For the text-containing cell, return its midpoint in [x, y] coordinate format. 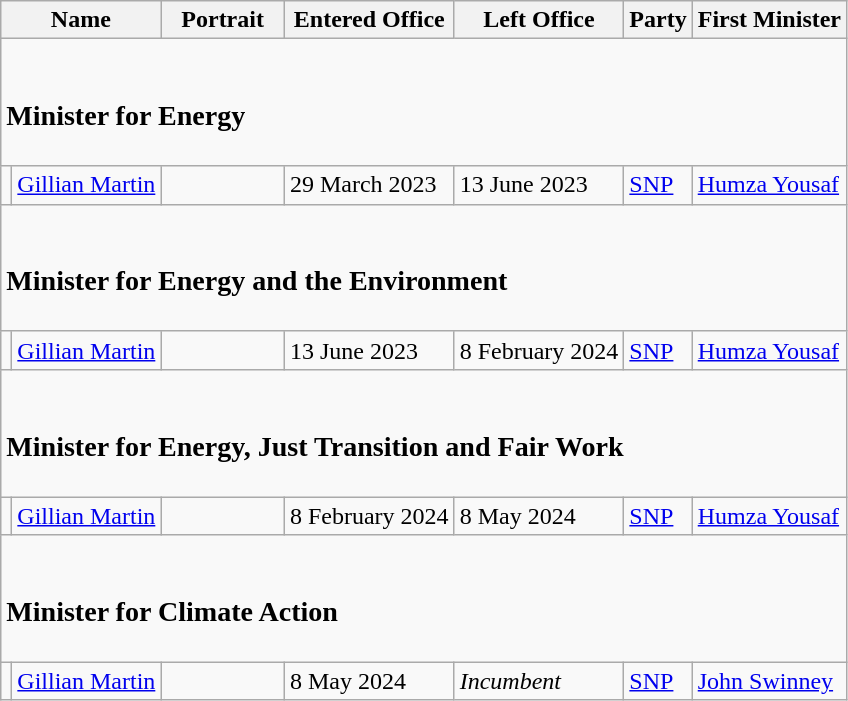
Name [81, 20]
Minister for Energy, Just Transition and Fair Work [424, 432]
Portrait [223, 20]
Left Office [539, 20]
John Swinney [769, 681]
First Minister [769, 20]
Minister for Climate Action [424, 598]
Incumbent [539, 681]
Party [658, 20]
29 March 2023 [369, 185]
Minister for Energy and the Environment [424, 268]
Minister for Energy [424, 102]
Entered Office [369, 20]
